Search for the cell housing the specified text and yield its [X, Y] center coordinate. 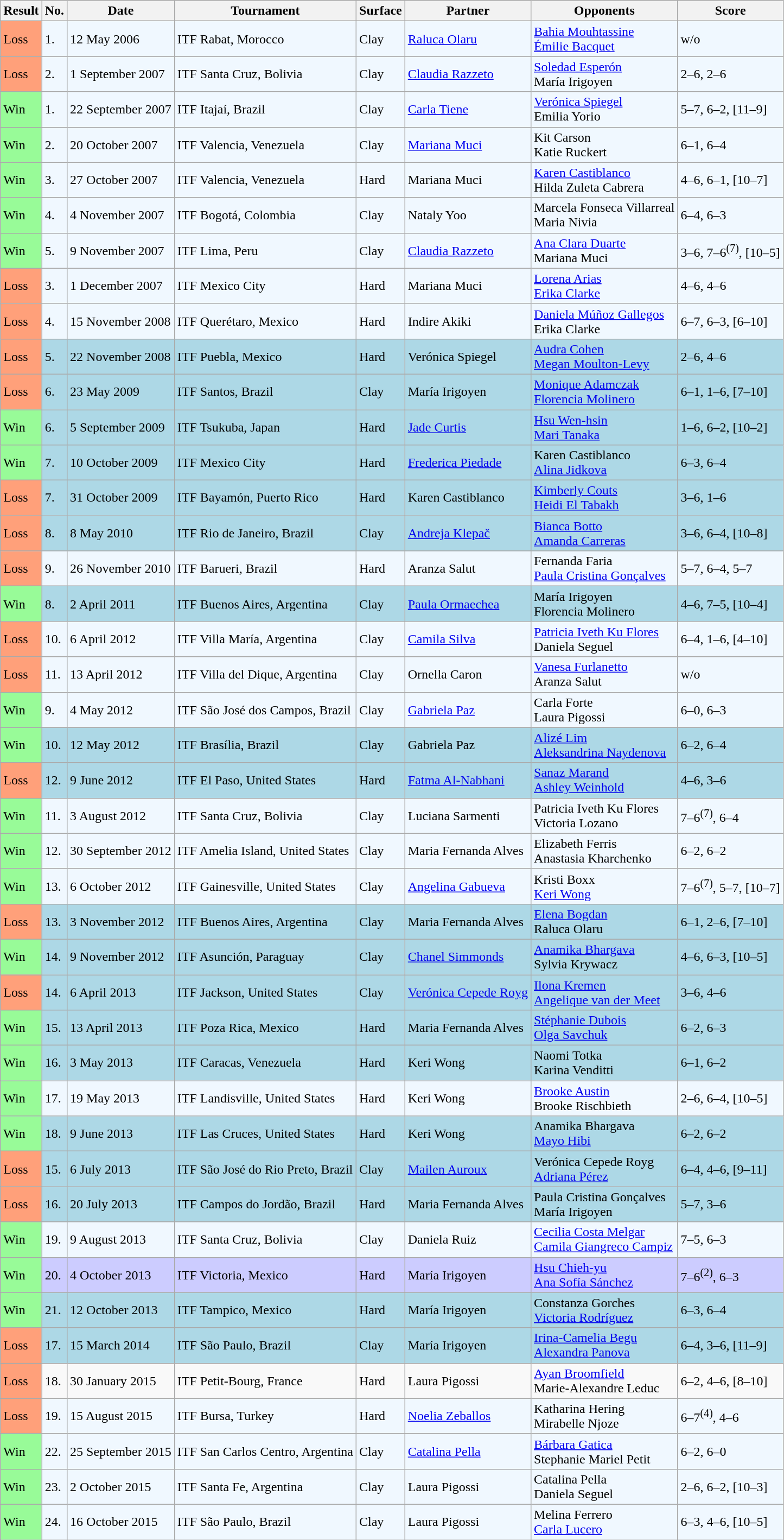
ITF San Carlos Centro, Argentina [265, 1452]
9 November 2007 [121, 251]
ITF Bayamón, Puerto Rico [265, 498]
ITF Jackson, United States [265, 992]
ITF Rabat, Morocco [265, 39]
6–3, 4–6, [10–5] [730, 1522]
Cecilia Costa Melgar Camila Giangreco Campiz [604, 1240]
Aranza Salut [468, 569]
Ana Clara Duarte Mariana Muci [604, 251]
ITF Asunción, Paraguay [265, 956]
6–1, 6–2 [730, 1063]
Elizabeth Ferris Anastasia Kharchenko [604, 851]
Opponents [604, 11]
Ayan Broomfield Marie-Alexandre Leduc [604, 1381]
Partner [468, 11]
2–6, 4–6 [730, 356]
ITF Gainesville, United States [265, 886]
6 April 2012 [121, 639]
23. [54, 1486]
4–6, 6–3, [10–5] [730, 956]
6–7(4), 4–6 [730, 1416]
ITF Landisville, United States [265, 1099]
3–6, 1–6 [730, 498]
3 November 2012 [121, 922]
6–2, 6–0 [730, 1452]
Daniela Ruiz [468, 1240]
Constanza Gorches Victoria Rodríguez [604, 1310]
ITF Caracas, Venezuela [265, 1063]
3 August 2012 [121, 815]
ITF Itajaí, Brazil [265, 110]
20. [54, 1275]
6–4, 3–6, [11–9] [730, 1345]
Camila Silva [468, 639]
Mailen Auroux [468, 1169]
19 May 2013 [121, 1099]
ITF Amelia Island, United States [265, 851]
21. [54, 1310]
Audra Cohen Megan Moulton-Levy [604, 356]
Lorena Arias Erika Clarke [604, 286]
30 September 2012 [121, 851]
9 August 2013 [121, 1240]
ITF Rio de Janeiro, Brazil [265, 533]
9 November 2012 [121, 956]
Verónica Spiegel Emilia Yorio [604, 110]
16 October 2015 [121, 1522]
ITF São José do Rio Preto, Brazil [265, 1169]
Hsu Wen-hsin Mari Tanaka [604, 427]
ITF Poza Rica, Mexico [265, 1028]
ITF Tampico, Mexico [265, 1310]
1 December 2007 [121, 286]
6–2, 6–3 [730, 1028]
Brooke Austin Brooke Rischbieth [604, 1099]
ITF Victoria, Mexico [265, 1275]
3–6, 6–4, [10–8] [730, 533]
22. [54, 1452]
Fatma Al-Nabhani [468, 781]
2–6, 2–6 [730, 74]
4 October 2013 [121, 1275]
15 November 2008 [121, 321]
ITF Villa del Dique, Argentina [265, 674]
ITF Villa María, Argentina [265, 639]
Bahia Mouhtassine Émilie Bacquet [604, 39]
Result [21, 11]
Irina-Camelia Begu Alexandra Panova [604, 1345]
25 September 2015 [121, 1452]
ITF Puebla, Mexico [265, 356]
20 October 2007 [121, 144]
No. [54, 11]
Patricia Iveth Ku Flores Victoria Lozano [604, 815]
Verónica Spiegel [468, 356]
Kristi Boxx Keri Wong [604, 886]
Karen Castiblanco [468, 498]
Luciana Sarmenti [468, 815]
8 May 2010 [121, 533]
6 October 2012 [121, 886]
Katharina Hering Mirabelle Njoze [604, 1416]
Ornella Caron [468, 674]
Verónica Cepede Royg Adriana Pérez [604, 1169]
6–1, 6–4 [730, 144]
2 April 2011 [121, 604]
9 June 2013 [121, 1133]
26 November 2010 [121, 569]
23 May 2009 [121, 392]
4–6, 3–6 [730, 781]
Anamika Bhargava Mayo Hibi [604, 1133]
ITF Santos, Brazil [265, 392]
4 November 2007 [121, 215]
Stéphanie Dubois Olga Savchuk [604, 1028]
Alizé Lim Aleksandrina Naydenova [604, 745]
15 August 2015 [121, 1416]
5 September 2009 [121, 427]
Hsu Chieh-yu Ana Sofía Sánchez [604, 1275]
6–4, 4–6, [9–11] [730, 1169]
ITF Las Cruces, United States [265, 1133]
12 May 2012 [121, 745]
7–5, 6–3 [730, 1240]
Soledad Esperón María Irigoyen [604, 74]
Catalina Pella [468, 1452]
Daniela Múñoz Gallegos Erika Clarke [604, 321]
ITF Bursa, Turkey [265, 1416]
6–2, 6–4 [730, 745]
ITF Tsukuba, Japan [265, 427]
ITF Santa Fe, Argentina [265, 1486]
3–6, 4–6 [730, 992]
Kimberly Couts Heidi El Tabakh [604, 498]
4–6, 6–1, [10–7] [730, 180]
ITF Lima, Peru [265, 251]
Andreja Klepač [468, 533]
ITF El Paso, United States [265, 781]
6 July 2013 [121, 1169]
6–7, 6–3, [6–10] [730, 321]
13 April 2013 [121, 1028]
6 April 2013 [121, 992]
ITF São José dos Campos, Brazil [265, 710]
5–7, 3–6 [730, 1204]
6–4, 1–6, [4–10] [730, 639]
Angelina Gabueva [468, 886]
10 October 2009 [121, 462]
30 January 2015 [121, 1381]
6–2, 4–6, [8–10] [730, 1381]
María Irigoyen Florencia Molinero [604, 604]
Bárbara Gatica Stephanie Mariel Petit [604, 1452]
Karen Castiblanco Alina Jidkova [604, 462]
15 March 2014 [121, 1345]
Bianca Botto Amanda Carreras [604, 533]
6–1, 1–6, [7–10] [730, 392]
4–6, 4–6 [730, 286]
Fernanda Faria Paula Cristina Gonçalves [604, 569]
Verónica Cepede Royg [468, 992]
6–4, 6–3 [730, 215]
Surface [381, 11]
ITF Petit-Bourg, France [265, 1381]
31 October 2009 [121, 498]
Chanel Simmonds [468, 956]
4–6, 7–5, [10–4] [730, 604]
Karen Castiblanco Hilda Zuleta Cabrera [604, 180]
Jade Curtis [468, 427]
Catalina Pella Daniela Seguel [604, 1486]
9 June 2012 [121, 781]
20 July 2013 [121, 1204]
6–0, 6–3 [730, 710]
12 October 2013 [121, 1310]
Carla Tiene [468, 110]
22 September 2007 [121, 110]
3–6, 7–6(7), [10–5] [730, 251]
4 May 2012 [121, 710]
2–6, 6–4, [10–5] [730, 1099]
Tournament [265, 11]
Patricia Iveth Ku Flores Daniela Seguel [604, 639]
5–7, 6–4, 5–7 [730, 569]
ITF Brasília, Brazil [265, 745]
27 October 2007 [121, 180]
Elena Bogdan Raluca Olaru [604, 922]
Paula Cristina Gonçalves María Irigoyen [604, 1204]
7–6(2), 6–3 [730, 1275]
Frederica Piedade [468, 462]
Sanaz Marand Ashley Weinhold [604, 781]
7–6(7), 6–4 [730, 815]
Noelia Zeballos [468, 1416]
Vanesa Furlanetto Aranza Salut [604, 674]
1 September 2007 [121, 74]
ITF Campos do Jordão, Brazil [265, 1204]
Anamika Bhargava Sylvia Krywacz [604, 956]
ITF Barueri, Brazil [265, 569]
Indire Akiki [468, 321]
Date [121, 11]
7–6(7), 5–7, [10–7] [730, 886]
5–7, 6–2, [11–9] [730, 110]
1–6, 6–2, [10–2] [730, 427]
24. [54, 1522]
Monique Adamczak Florencia Molinero [604, 392]
Nataly Yoo [468, 215]
ITF Querétaro, Mexico [265, 321]
2 October 2015 [121, 1486]
12 May 2006 [121, 39]
Ilona Kremen Angelique van der Meet [604, 992]
6–1, 2–6, [7–10] [730, 922]
Melina Ferrero Carla Lucero [604, 1522]
ITF Bogotá, Colombia [265, 215]
Paula Ormaechea [468, 604]
3 May 2013 [121, 1063]
Raluca Olaru [468, 39]
2–6, 6–2, [10–3] [730, 1486]
Score [730, 11]
13 April 2012 [121, 674]
22 November 2008 [121, 356]
Naomi Totka Karina Venditti [604, 1063]
Marcela Fonseca Villarreal Maria Nivia [604, 215]
Carla Forte Laura Pigossi [604, 710]
Kit Carson Katie Ruckert [604, 144]
